Scan for the cell matching the given text and deliver its [X, Y] coordinate at center. 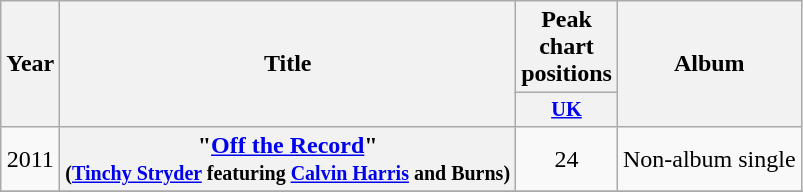
Peak chart positions [567, 47]
Non-album single [709, 158]
Year [30, 64]
Album [709, 64]
UK [567, 110]
24 [567, 158]
Title [288, 64]
2011 [30, 158]
"Off the Record"(Tinchy Stryder featuring Calvin Harris and Burns) [288, 158]
